Output the [x, y] coordinate of the center of the cell containing the given text.  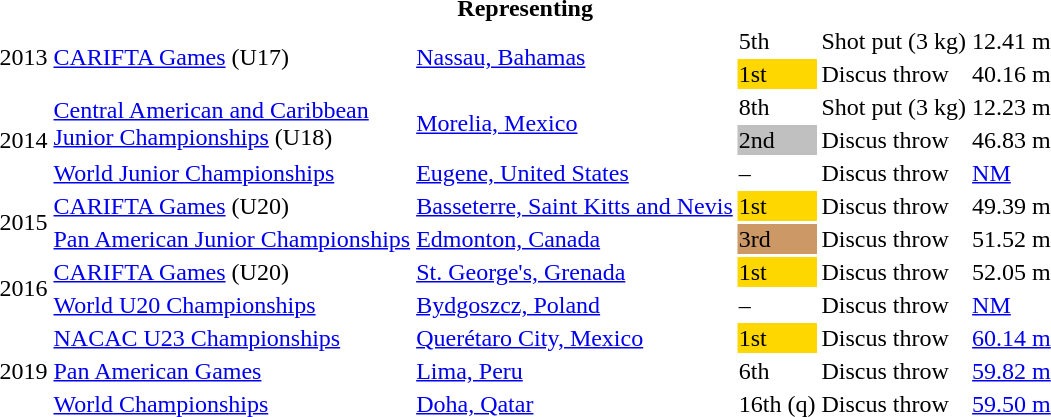
2nd [777, 140]
World Junior Championships [232, 173]
Querétaro City, Mexico [575, 338]
6th [777, 371]
Pan American Games [232, 371]
Basseterre, Saint Kitts and Nevis [575, 206]
Nassau, Bahamas [575, 58]
Bydgoszcz, Poland [575, 305]
5th [777, 41]
Central American and CaribbeanJunior Championships (U18) [232, 124]
Lima, Peru [575, 371]
3rd [777, 239]
CARIFTA Games (U17) [232, 58]
Pan American Junior Championships [232, 239]
8th [777, 107]
Morelia, Mexico [575, 124]
Eugene, United States [575, 173]
Edmonton, Canada [575, 239]
St. George's, Grenada [575, 272]
NACAC U23 Championships [232, 338]
World U20 Championships [232, 305]
